Return (x, y) of the center of cell containing provided text 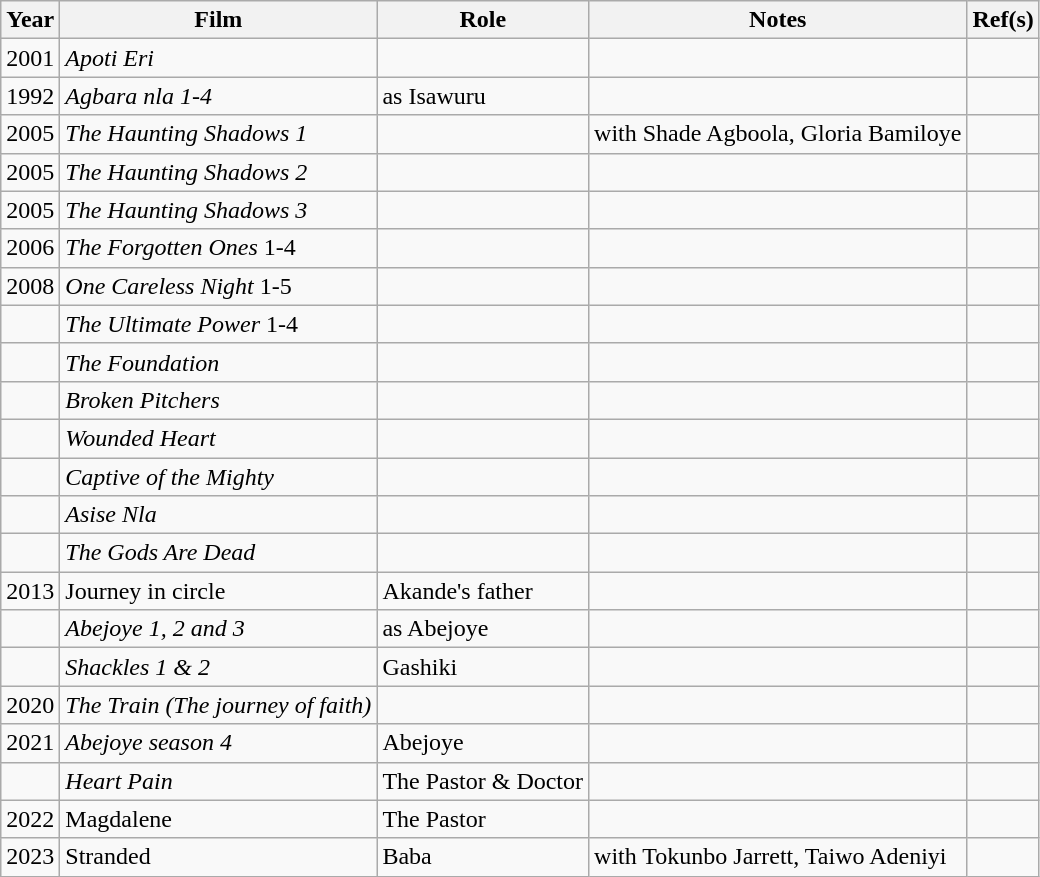
Apoti Eri (218, 58)
Broken Pitchers (218, 400)
Ref(s) (1003, 20)
as Abejoye (483, 629)
The Ultimate Power 1-4 (218, 324)
2006 (30, 248)
Film (218, 20)
Wounded Heart (218, 438)
1992 (30, 96)
Abejoye 1, 2 and 3 (218, 629)
The Gods Are Dead (218, 553)
Magdalene (218, 819)
2013 (30, 591)
Year (30, 20)
Gashiki (483, 667)
One Careless Night 1-5 (218, 286)
with Shade Agboola, Gloria Bamiloye (778, 134)
Akande's father (483, 591)
as Isawuru (483, 96)
2020 (30, 705)
Baba (483, 857)
2021 (30, 743)
Captive of the Mighty (218, 477)
Heart Pain (218, 781)
Journey in circle (218, 591)
The Haunting Shadows 3 (218, 210)
Role (483, 20)
The Forgotten Ones 1-4 (218, 248)
The Haunting Shadows 1 (218, 134)
Abejoye season 4 (218, 743)
2022 (30, 819)
Abejoye (483, 743)
Asise Nla (218, 515)
The Pastor & Doctor (483, 781)
Shackles 1 & 2 (218, 667)
Agbara nla 1-4 (218, 96)
2008 (30, 286)
with Tokunbo Jarrett, Taiwo Adeniyi (778, 857)
Notes (778, 20)
The Train (The journey of faith) (218, 705)
The Pastor (483, 819)
The Foundation (218, 362)
2023 (30, 857)
2001 (30, 58)
The Haunting Shadows 2 (218, 172)
Stranded (218, 857)
